Search for the cell housing the specified text and yield its [X, Y] center coordinate. 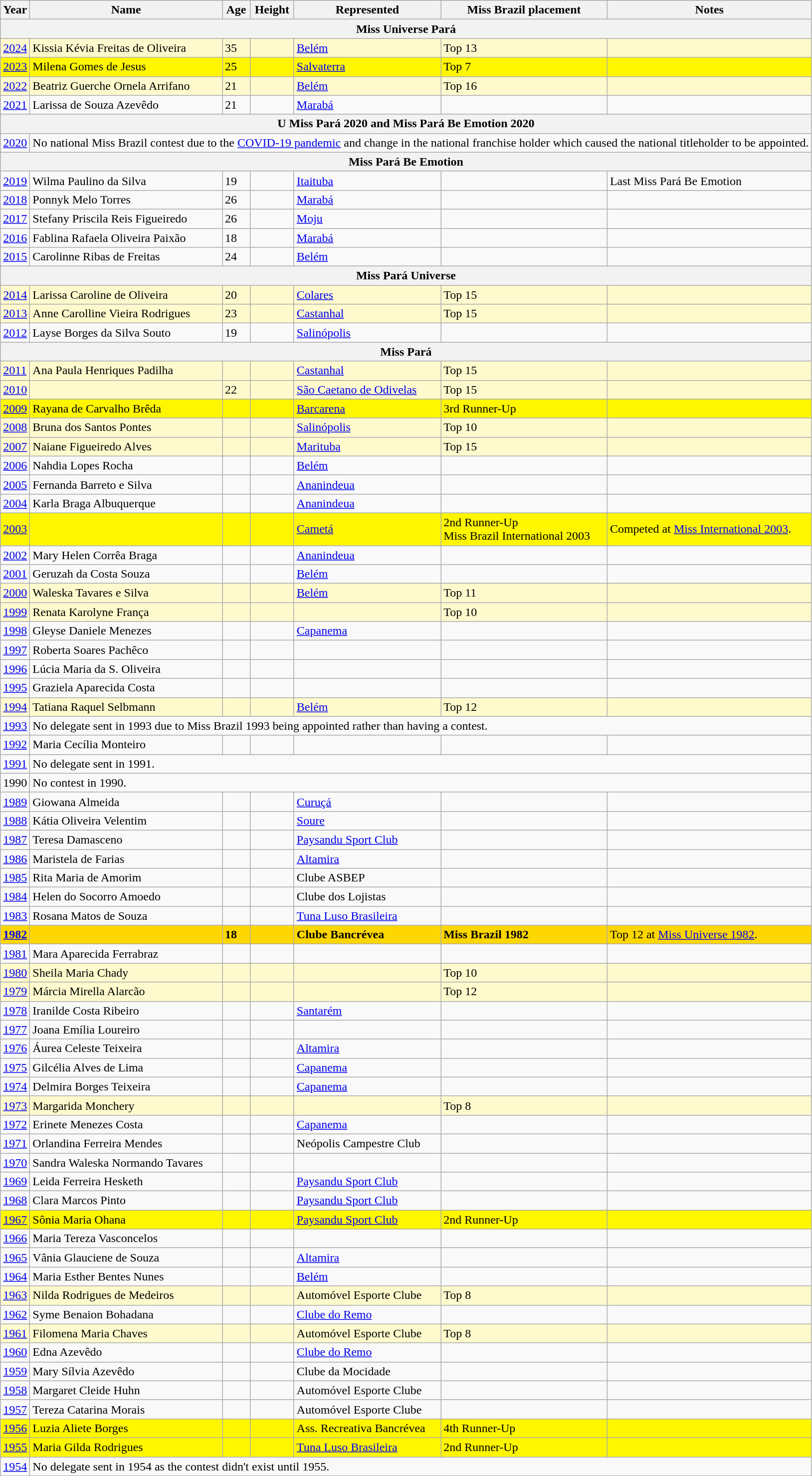
Sandra Waleska Normando Tavares [126, 1163]
Geruzah da Costa Souza [126, 574]
1973 [15, 1105]
No delegate sent in 1954 as the contest didn't exist until 1955. [421, 1466]
1977 [15, 1030]
2006 [15, 465]
No delegate sent in 1991. [421, 764]
Top 7 [524, 67]
Santarém [367, 1011]
Ponnyk Melo Torres [126, 200]
1982 [15, 935]
1986 [15, 858]
Fablina Rafaela Oliveira Paixão [126, 238]
2012 [15, 333]
Larissa Caroline de Oliveira [126, 295]
Joana Emília Loureiro [126, 1030]
Carolinne Ribas de Freitas [126, 257]
1989 [15, 802]
2008 [15, 427]
Maristela de Farias [126, 858]
Neópolis Campestre Club [367, 1143]
Margarida Monchery [126, 1105]
1997 [15, 650]
Maria Tereza Vasconcelos [126, 1239]
2003 [15, 529]
Sheila Maria Chady [126, 973]
Miss Brazil 1982 [524, 935]
1957 [15, 1409]
Barcarena [367, 409]
1974 [15, 1086]
Competed at Miss International 2003. [709, 529]
Luzia Aliete Borges [126, 1428]
Moju [367, 218]
Kátia Oliveira Velentim [126, 821]
1971 [15, 1143]
Miss Pará Be Emotion [406, 162]
1988 [15, 821]
1963 [15, 1295]
Cametá [367, 529]
Leida Ferreira Hesketh [126, 1182]
1985 [15, 878]
Orlandina Ferreira Mendes [126, 1143]
Vânia Glauciene de Souza [126, 1258]
2015 [15, 257]
Top 12 at Miss Universe 1982. [709, 935]
Wilma Paulino da Silva [126, 181]
2013 [15, 314]
Ass. Recreativa Bancrévea [367, 1428]
1978 [15, 1011]
1966 [15, 1239]
Itaituba [367, 181]
Sônia Maria Ohana [126, 1220]
1999 [15, 612]
Naiane Figueiredo Alves [126, 446]
2nd Runner-UpMiss Brazil International 2003 [524, 529]
Top 13 [524, 48]
1981 [15, 954]
Clube ASBEP [367, 878]
2021 [15, 105]
1964 [15, 1276]
35 [236, 48]
Represented [367, 10]
Curuçá [367, 802]
24 [236, 257]
Age [236, 10]
Top 11 [524, 593]
Clube dos Lojistas [367, 897]
Larissa de Souza Azevêdo [126, 105]
Filomena Maria Chaves [126, 1333]
2009 [15, 409]
1970 [15, 1163]
Salvaterra [367, 67]
Notes [709, 10]
Delmira Borges Teixeira [126, 1086]
Gleyse Daniele Menezes [126, 631]
Stefany Priscila Reis Figueiredo [126, 218]
1968 [15, 1201]
25 [236, 67]
Milena Gomes de Jesus [126, 67]
Graziela Aparecida Costa [126, 688]
Iranilde Costa Ribeiro [126, 1011]
No delegate sent in 1993 due to Miss Brazil 1993 being appointed rather than having a contest. [421, 726]
2018 [15, 200]
Top 16 [524, 86]
1979 [15, 992]
1954 [15, 1466]
Kissia Kévia Freitas de Oliveira [126, 48]
2024 [15, 48]
Colares [367, 295]
Nahdia Lopes Rocha [126, 465]
Erinete Menezes Costa [126, 1124]
Marituba [367, 446]
Mary Helen Corrêa Braga [126, 555]
Lúcia Maria da S. Oliveira [126, 669]
1998 [15, 631]
1962 [15, 1314]
2010 [15, 390]
2022 [15, 86]
1995 [15, 688]
Syme Benaion Bohadana [126, 1314]
Miss Pará Universe [406, 276]
1958 [15, 1390]
Year [15, 10]
23 [236, 314]
4th Runner-Up [524, 1428]
2020 [15, 143]
1955 [15, 1447]
Giowana Almeida [126, 802]
2011 [15, 371]
2000 [15, 593]
Miss Pará [406, 352]
2002 [15, 555]
2014 [15, 295]
1956 [15, 1428]
Waleska Tavares e Silva [126, 593]
Clube Bancrévea [367, 935]
Nilda Rodrigues de Medeiros [126, 1295]
1967 [15, 1220]
São Caetano de Odivelas [367, 390]
U Miss Pará 2020 and Miss Pará Be Emotion 2020 [406, 124]
Rosana Matos de Souza [126, 916]
1994 [15, 707]
Height [272, 10]
Tereza Catarina Morais [126, 1409]
1975 [15, 1067]
2001 [15, 574]
1987 [15, 840]
Clube da Mocidade [367, 1371]
Edna Azevêdo [126, 1352]
Karla Braga Albuquerque [126, 503]
Márcia Mirella Alarcão [126, 992]
1972 [15, 1124]
1980 [15, 973]
22 [236, 390]
Last Miss Pará Be Emotion [709, 181]
Renata Karolyne França [126, 612]
1990 [15, 783]
Maria Esther Bentes Nunes [126, 1276]
1991 [15, 764]
Mary Sílvia Azevêdo [126, 1371]
2004 [15, 503]
Beatriz Guerche Ornela Arrifano [126, 86]
1996 [15, 669]
1965 [15, 1258]
Tatiana Raquel Selbmann [126, 707]
Helen do Socorro Amoedo [126, 897]
Roberta Soares Pachêco [126, 650]
Miss Universe Pará [406, 29]
1983 [15, 916]
1959 [15, 1371]
Miss Brazil placement [524, 10]
Rita Maria de Amorim [126, 878]
1984 [15, 897]
1993 [15, 726]
2019 [15, 181]
Gilcélia Alves de Lima [126, 1067]
Ana Paula Henriques Padilha [126, 371]
1960 [15, 1352]
Bruna dos Santos Pontes [126, 427]
Maria Cecília Monteiro [126, 745]
2016 [15, 238]
1969 [15, 1182]
Clara Marcos Pinto [126, 1201]
1961 [15, 1333]
Áurea Celeste Teixeira [126, 1049]
Rayana de Carvalho Brêda [126, 409]
Maria Gilda Rodrigues [126, 1447]
2005 [15, 484]
Fernanda Barreto e Silva [126, 484]
Teresa Damasceno [126, 840]
3rd Runner-Up [524, 409]
2007 [15, 446]
Anne Carolline Vieira Rodrigues [126, 314]
Layse Borges da Silva Souto [126, 333]
1992 [15, 745]
Mara Aparecida Ferrabraz [126, 954]
Name [126, 10]
1976 [15, 1049]
Margaret Cleide Huhn [126, 1390]
Soure [367, 821]
20 [236, 295]
2023 [15, 67]
No contest in 1990. [421, 783]
2017 [15, 218]
